Search for the cell housing the specified text and yield its (X, Y) center coordinate. 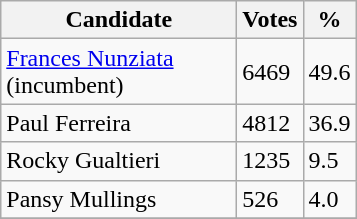
9.5 (330, 161)
49.6 (330, 72)
Paul Ferreira (119, 123)
Rocky Gualtieri (119, 161)
Frances Nunziata (incumbent) (119, 72)
4812 (270, 123)
526 (270, 199)
Votes (270, 20)
Candidate (119, 20)
1235 (270, 161)
36.9 (330, 123)
4.0 (330, 199)
Pansy Mullings (119, 199)
6469 (270, 72)
% (330, 20)
